Search for the cell housing the specified text and yield its (x, y) center coordinate. 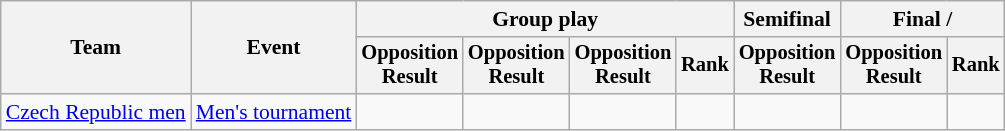
Team (96, 48)
Event (274, 48)
Czech Republic men (96, 112)
Group play (544, 19)
Men's tournament (274, 112)
Semifinal (788, 19)
Final / (922, 19)
